Scan for the cell matching the given text and deliver its (X, Y) coordinate at center. 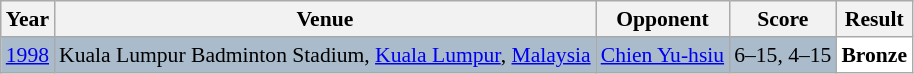
Score (782, 19)
Result (874, 19)
Bronze (874, 55)
Kuala Lumpur Badminton Stadium, Kuala Lumpur, Malaysia (325, 55)
6–15, 4–15 (782, 55)
Chien Yu-hsiu (662, 55)
1998 (28, 55)
Venue (325, 19)
Opponent (662, 19)
Year (28, 19)
